Scan for the cell matching the given text and deliver its [X, Y] coordinate at center. 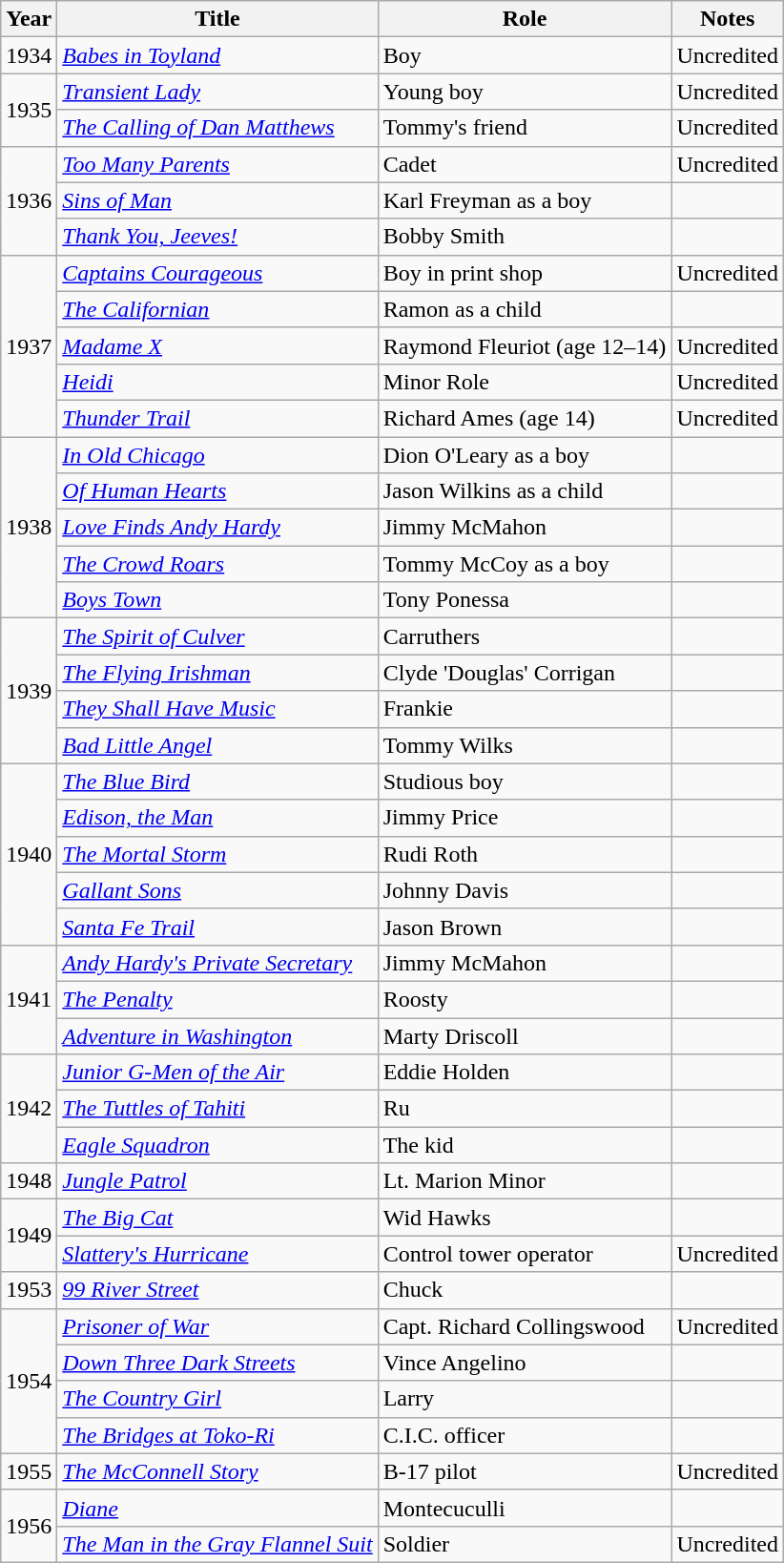
1956 [29, 1526]
Bad Little Angel [217, 745]
Johnny Davis [525, 890]
Boys Town [217, 600]
The McConnell Story [217, 1471]
1942 [29, 1109]
Cadet [525, 164]
Control tower operator [525, 1254]
Gallant Sons [217, 890]
Lt. Marion Minor [525, 1181]
The Californian [217, 309]
Wid Hawks [525, 1218]
Karl Freyman as a boy [525, 200]
Year [29, 19]
Jimmy Price [525, 818]
1940 [29, 854]
1941 [29, 999]
Dion O'Leary as a boy [525, 455]
The Flying Irishman [217, 673]
Down Three Dark Streets [217, 1363]
Heidi [217, 382]
The Blue Bird [217, 781]
Bobby Smith [525, 237]
Studious boy [525, 781]
Larry [525, 1399]
Slattery's Hurricane [217, 1254]
Title [217, 19]
Too Many Parents [217, 164]
1935 [29, 110]
Edison, the Man [217, 818]
Jungle Patrol [217, 1181]
Prisoner of War [217, 1326]
Notes [728, 19]
The Man in the Gray Flannel Suit [217, 1544]
Ramon as a child [525, 309]
1949 [29, 1236]
Frankie [525, 709]
Eagle Squadron [217, 1145]
Captains Courageous [217, 273]
1937 [29, 345]
The Crowd Roars [217, 564]
B-17 pilot [525, 1471]
Boy [525, 55]
Thunder Trail [217, 418]
Marty Driscoll [525, 1035]
Transient Lady [217, 92]
Babes in Toyland [217, 55]
Minor Role [525, 382]
Santa Fe Trail [217, 927]
Role [525, 19]
Eddie Holden [525, 1073]
99 River Street [217, 1290]
The Penalty [217, 999]
Thank You, Jeeves! [217, 237]
C.I.C. officer [525, 1435]
The Mortal Storm [217, 854]
Love Finds Andy Hardy [217, 528]
Carruthers [525, 636]
Young boy [525, 92]
Junior G-Men of the Air [217, 1073]
Ru [525, 1109]
Clyde 'Douglas' Corrigan [525, 673]
Rudi Roth [525, 854]
Tommy Wilks [525, 745]
Tommy's friend [525, 128]
The Big Cat [217, 1218]
Jason Brown [525, 927]
Jason Wilkins as a child [525, 491]
They Shall Have Music [217, 709]
The Country Girl [217, 1399]
Capt. Richard Collingswood [525, 1326]
The Tuttles of Tahiti [217, 1109]
1954 [29, 1381]
Soldier [525, 1544]
The kid [525, 1145]
Vince Angelino [525, 1363]
Boy in print shop [525, 273]
Diane [217, 1508]
1939 [29, 691]
The Calling of Dan Matthews [217, 128]
1955 [29, 1471]
1938 [29, 528]
Andy Hardy's Private Secretary [217, 963]
Madame X [217, 345]
Chuck [525, 1290]
1948 [29, 1181]
Tony Ponessa [525, 600]
In Old Chicago [217, 455]
Adventure in Washington [217, 1035]
Richard Ames (age 14) [525, 418]
1953 [29, 1290]
Montecuculli [525, 1508]
The Bridges at Toko-Ri [217, 1435]
Of Human Hearts [217, 491]
Tommy McCoy as a boy [525, 564]
Roosty [525, 999]
1936 [29, 200]
1934 [29, 55]
Sins of Man [217, 200]
The Spirit of Culver [217, 636]
Raymond Fleuriot (age 12–14) [525, 345]
